Identify which cell holds the provided text, then report its (x, y) central coordinate. 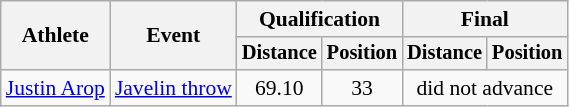
did not advance (484, 88)
33 (362, 88)
Final (484, 19)
Javelin throw (174, 88)
Qualification (320, 19)
Justin Arop (56, 88)
Event (174, 36)
Athlete (56, 36)
69.10 (280, 88)
